Capture the cell that displays the provided text and extract its [X, Y] central coordinate. 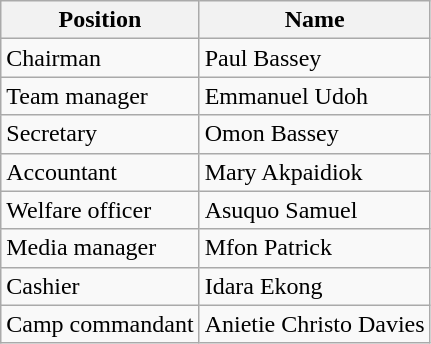
Media manager [100, 248]
Secretary [100, 134]
Omon Bassey [314, 134]
Name [314, 20]
Position [100, 20]
Asuquo Samuel [314, 210]
Emmanuel Udoh [314, 96]
Accountant [100, 172]
Team manager [100, 96]
Chairman [100, 58]
Mary Akpaidiok [314, 172]
Anietie Christo Davies [314, 324]
Mfon Patrick [314, 248]
Welfare officer [100, 210]
Camp commandant [100, 324]
Cashier [100, 286]
Paul Bassey [314, 58]
Idara Ekong [314, 286]
